Return the (X, Y) coordinate for the center point of the cell that contains the specified text.  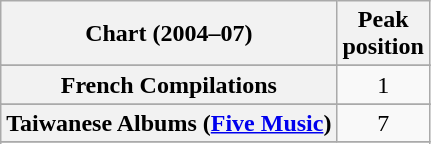
Taiwanese Albums (Five Music) (169, 123)
French Compilations (169, 85)
Chart (2004–07) (169, 34)
7 (383, 123)
Peakposition (383, 34)
1 (383, 85)
